Pinpoint the cell where the given text exists, returning its [X, Y] midpoint coordinate. 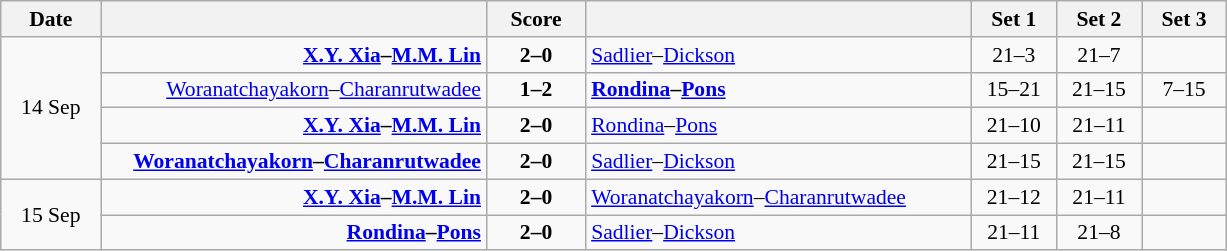
Set 2 [1098, 19]
21–10 [1014, 126]
Set 1 [1014, 19]
Set 3 [1184, 19]
14 Sep [51, 108]
7–15 [1184, 90]
21–12 [1014, 197]
Score [536, 19]
15–21 [1014, 90]
1–2 [536, 90]
Date [51, 19]
21–3 [1014, 55]
21–7 [1098, 55]
15 Sep [51, 214]
21–8 [1098, 233]
